Locate the cell with the specified text and output its [X, Y] center coordinate. 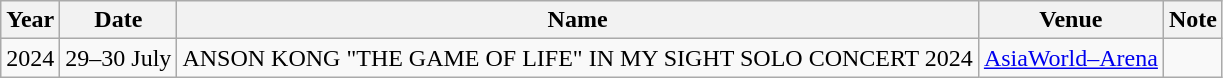
Note [1192, 20]
Venue [1070, 20]
ANSON KONG "THE GAME OF LIFE" IN MY SIGHT SOLO CONCERT 2024 [578, 58]
2024 [30, 58]
Year [30, 20]
Date [118, 20]
AsiaWorld–Arena [1070, 58]
29–30 July [118, 58]
Name [578, 20]
